Scan for the cell matching the given text and deliver its (X, Y) coordinate at center. 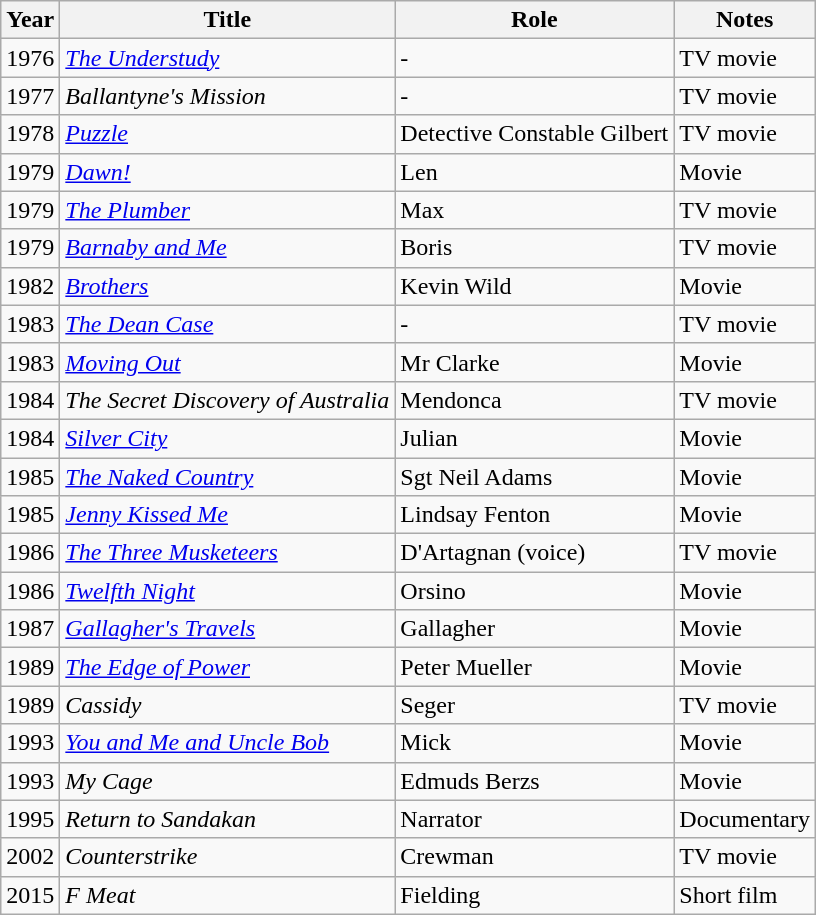
Orsino (534, 591)
Notes (745, 20)
Barnaby and Me (228, 248)
The Naked Country (228, 477)
Detective Constable Gilbert (534, 134)
Mick (534, 743)
Silver City (228, 438)
Kevin Wild (534, 286)
My Cage (228, 781)
Documentary (745, 819)
Role (534, 20)
Cassidy (228, 705)
The Three Musketeers (228, 553)
Max (534, 210)
1995 (30, 819)
Twelfth Night (228, 591)
The Secret Discovery of Australia (228, 400)
2002 (30, 857)
1978 (30, 134)
Gallagher (534, 629)
Ballantyne's Mission (228, 96)
You and Me and Uncle Bob (228, 743)
F Meat (228, 895)
Mr Clarke (534, 362)
The Understudy (228, 58)
Return to Sandakan (228, 819)
Gallagher's Travels (228, 629)
Year (30, 20)
Brothers (228, 286)
Julian (534, 438)
Fielding (534, 895)
Peter Mueller (534, 667)
1987 (30, 629)
1976 (30, 58)
Title (228, 20)
Len (534, 172)
The Edge of Power (228, 667)
Puzzle (228, 134)
The Plumber (228, 210)
Mendonca (534, 400)
Counterstrike (228, 857)
1982 (30, 286)
Moving Out (228, 362)
D'Artagnan (voice) (534, 553)
Sgt Neil Adams (534, 477)
Boris (534, 248)
Narrator (534, 819)
The Dean Case (228, 324)
2015 (30, 895)
1977 (30, 96)
Short film (745, 895)
Edmuds Berzs (534, 781)
Dawn! (228, 172)
Jenny Kissed Me (228, 515)
Crewman (534, 857)
Seger (534, 705)
Lindsay Fenton (534, 515)
